Scan for the cell matching the given text and deliver its [x, y] coordinate at center. 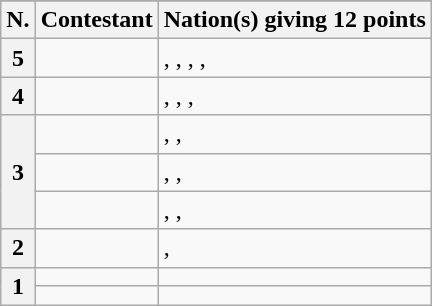
3 [18, 172]
, [294, 248]
, , , , [294, 58]
4 [18, 96]
N. [18, 20]
Nation(s) giving 12 points [294, 20]
2 [18, 248]
, , , [294, 96]
Contestant [96, 20]
5 [18, 58]
1 [18, 286]
